Detect which cell encompasses the target text, then output its [X, Y] center coordinate. 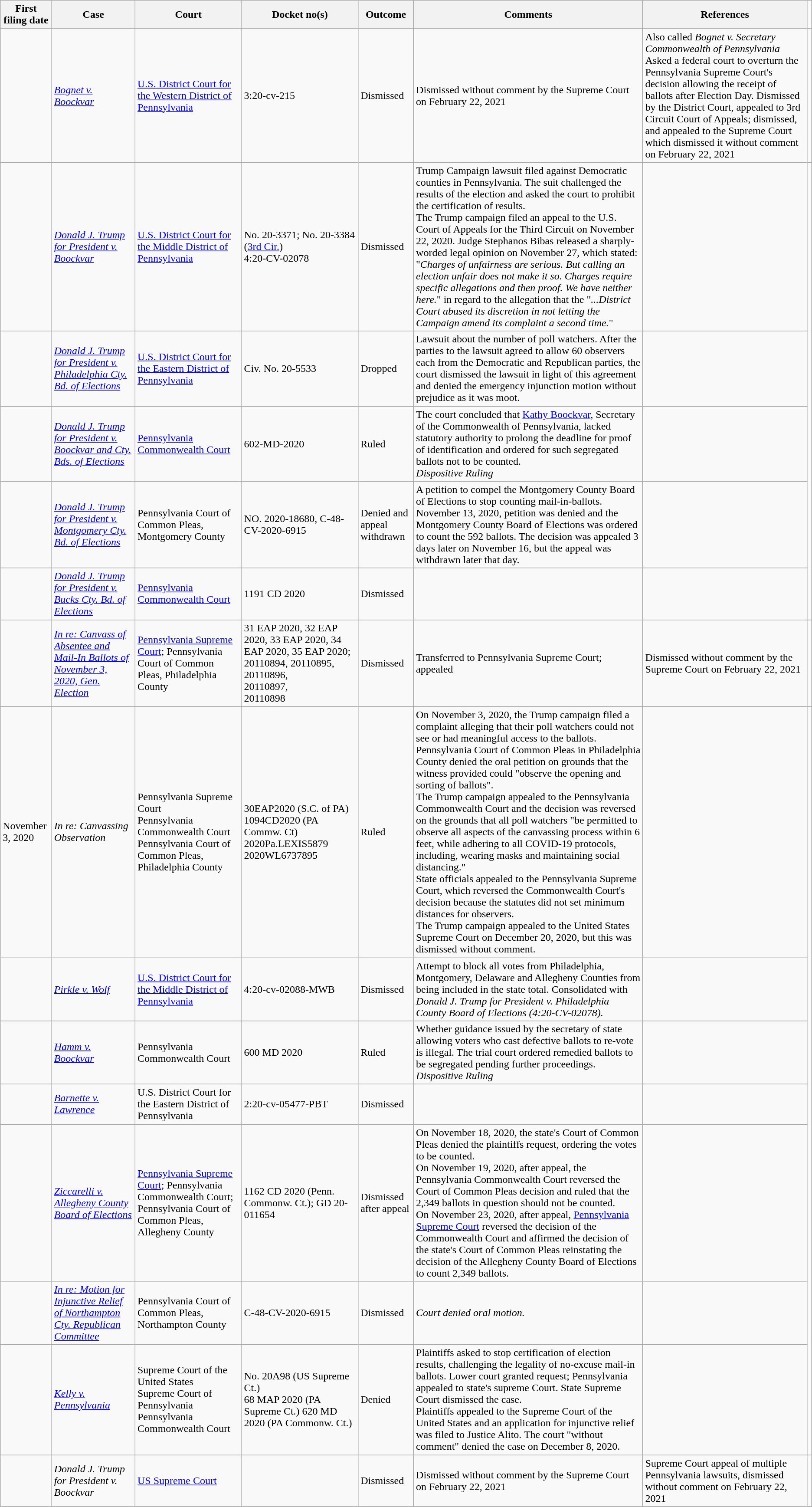
In re: Canvassing Observation [93, 832]
November 3, 2020 [26, 832]
No. 20-3371; No. 20-3384 (3rd Cir.)4:20-CV-02078 [300, 246]
Donald J. Trump for President v. Montgomery Cty. Bd. of Elections [93, 525]
4:20-cv-02088-MWB [300, 989]
1191 CD 2020 [300, 594]
30EAP2020 (S.C. of PA)1094CD2020 (PA Commw. Ct) 2020Pa.LEXIS5879 2020WL6737895 [300, 832]
Pennsylvania Supreme CourtPennsylvania Commonwealth Court Pennsylvania Court of Common Pleas, Philadelphia County [188, 832]
602-MD-2020 [300, 443]
Supreme Court of the United StatesSupreme Court of Pennsylvania Pennsylvania Commonwealth Court [188, 1400]
3:20-cv-215 [300, 95]
Hamm v. Boockvar [93, 1052]
Court [188, 15]
Comments [528, 15]
Pennsylvania Court of Common Pleas, Northampton County [188, 1313]
1162 CD 2020 (Penn. Commonw. Ct.); GD 20-011654 [300, 1202]
Pennsylvania Court of Common Pleas, Montgomery County [188, 525]
Bognet v. Boockvar [93, 95]
Supreme Court appeal of multiple Pennsylvania lawsuits, dismissed without comment on February 22, 2021 [725, 1481]
References [725, 15]
Donald J. Trump for President v. Philadelphia Cty. Bd. of Elections [93, 369]
Court denied oral motion. [528, 1313]
600 MD 2020 [300, 1052]
Kelly v. Pennsylvania [93, 1400]
Ziccarelli v. Allegheny County Board of Elections [93, 1202]
Case [93, 15]
C-48-CV-2020-6915 [300, 1313]
Civ. No. 20-5533 [300, 369]
In re: Motion for Injunctive Relief of Northampton Cty. Republican Committee [93, 1313]
NO. 2020-18680, C-48-CV-2020-6915 [300, 525]
Pennsylvania Supreme Court; Pennsylvania Court of Common Pleas, Philadelphia County [188, 663]
Pirkle v. Wolf [93, 989]
Outcome [386, 15]
In re: Canvass of Absentee and Mail-In Ballots of November 3, 2020, Gen. Election [93, 663]
Dropped [386, 369]
Donald J. Trump for President v. Boockvar and Cty. Bds. of Elections [93, 443]
US Supreme Court [188, 1481]
Transferred to Pennsylvania Supreme Court; appealed [528, 663]
Dismissed after appeal [386, 1202]
Donald J. Trump for President v. Bucks Cty. Bd. of Elections [93, 594]
2:20-cv-05477-PBT [300, 1104]
Denied and appeal withdrawn [386, 525]
Pennsylvania Supreme Court; Pennsylvania Commonwealth Court; Pennsylvania Court of Common Pleas, Allegheny County [188, 1202]
Barnette v. Lawrence [93, 1104]
31 EAP 2020, 32 EAP 2020, 33 EAP 2020, 34 EAP 2020, 35 EAP 2020; 20110894, 20110895, 20110896,20110897,20110898 [300, 663]
U.S. District Court for the Western District of Pennsylvania [188, 95]
No. 20A98 (US Supreme Ct.)68 MAP 2020 (PA Supreme Ct.) 620 MD 2020 (PA Commonw. Ct.) [300, 1400]
Denied [386, 1400]
Docket no(s) [300, 15]
First filing date [26, 15]
